For the text-containing cell, return its midpoint in [x, y] coordinate format. 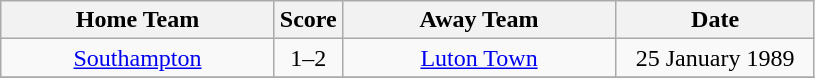
Date [716, 20]
Southampton [138, 58]
Luton Town [479, 58]
1–2 [308, 58]
Away Team [479, 20]
Score [308, 20]
Home Team [138, 20]
25 January 1989 [716, 58]
